Identify which cell holds the provided text, then report its [X, Y] central coordinate. 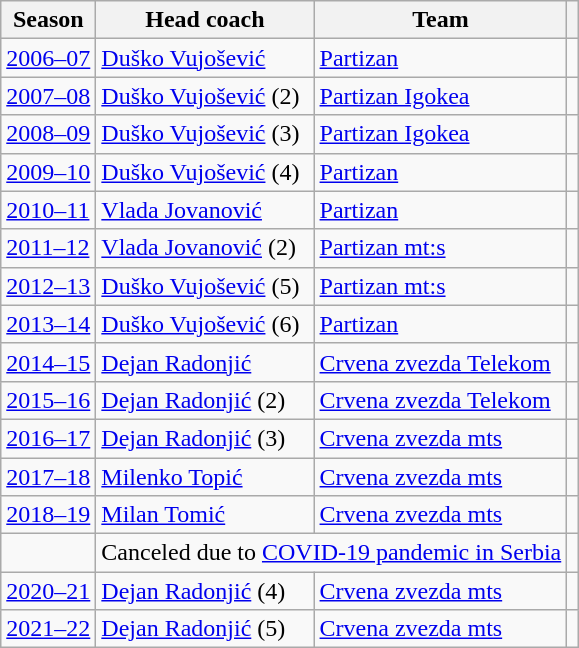
Season [48, 20]
Duško Vujošević [205, 58]
Duško Vujošević (6) [205, 324]
2016–17 [48, 438]
2013–14 [48, 324]
Milan Tomić [205, 515]
Canceled due to COVID-19 pandemic in Serbia [332, 553]
2008–09 [48, 134]
Duško Vujošević (4) [205, 172]
2012–13 [48, 286]
2007–08 [48, 96]
Duško Vujošević (5) [205, 286]
Duško Vujošević (3) [205, 134]
2017–18 [48, 477]
2015–16 [48, 400]
Vlada Jovanović (2) [205, 248]
2021–22 [48, 629]
2011–12 [48, 248]
Team [440, 20]
Dejan Radonjić (3) [205, 438]
Dejan Radonjić (5) [205, 629]
2014–15 [48, 362]
Dejan Radonjić (2) [205, 400]
Vlada Jovanović [205, 210]
2020–21 [48, 591]
2006–07 [48, 58]
2010–11 [48, 210]
Dejan Radonjić [205, 362]
2009–10 [48, 172]
Milenko Topić [205, 477]
Duško Vujošević (2) [205, 96]
2018–19 [48, 515]
Head coach [205, 20]
Dejan Radonjić (4) [205, 591]
